Capture the cell that displays the provided text and extract its [x, y] central coordinate. 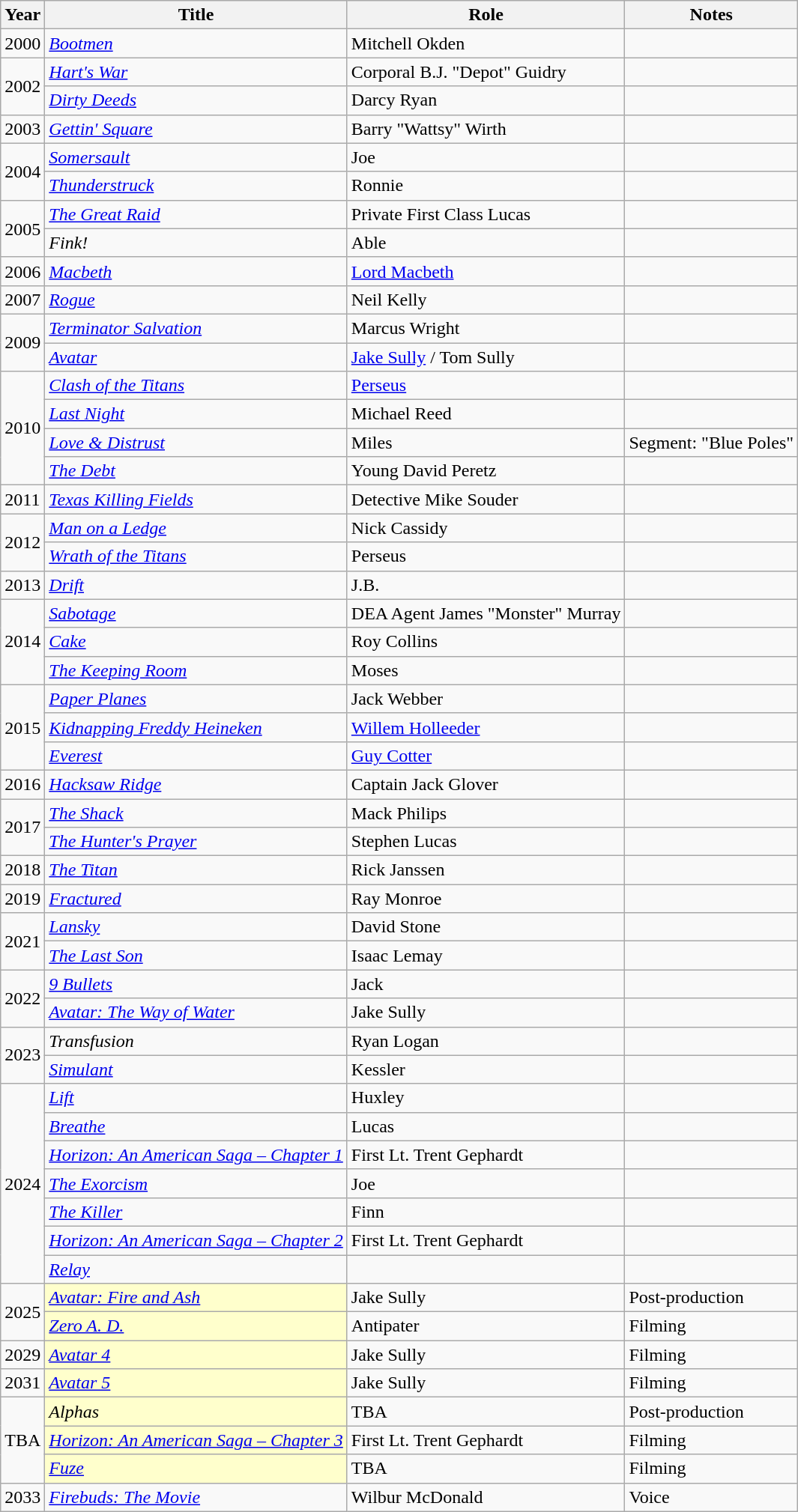
Clash of the Titans [196, 386]
Ronnie [486, 186]
Corporal B.J. "Depot" Guidry [486, 72]
Wrath of the Titans [196, 556]
Roy Collins [486, 642]
Relay [196, 1269]
Cake [196, 642]
2007 [22, 300]
Man on a Ledge [196, 528]
Notes [712, 15]
Jake Sully / Tom Sully [486, 357]
2015 [22, 727]
The Great Raid [196, 214]
Segment: "Blue Poles" [712, 443]
Horizon: An American Saga – Chapter 3 [196, 1440]
Jack Webber [486, 699]
Firebuds: The Movie [196, 1497]
Ryan Logan [486, 1041]
Barry "Wattsy" Wirth [486, 129]
Gettin' Square [196, 129]
Guy Cotter [486, 756]
2031 [22, 1383]
2021 [22, 941]
Terminator Salvation [196, 328]
Moses [486, 670]
Avatar: The Way of Water [196, 1012]
Avatar 4 [196, 1355]
2004 [22, 171]
Private First Class Lucas [486, 214]
Willem Holleeder [486, 727]
2011 [22, 500]
Rogue [196, 300]
Last Night [196, 414]
Michael Reed [486, 414]
Finn [486, 1212]
Hart's War [196, 72]
The Keeping Room [196, 670]
Antipater [486, 1326]
Sabotage [196, 613]
2014 [22, 642]
Everest [196, 756]
Paper Planes [196, 699]
Horizon: An American Saga – Chapter 2 [196, 1240]
Kessler [486, 1069]
Darcy Ryan [486, 100]
The Killer [196, 1212]
2016 [22, 784]
2013 [22, 585]
Kidnapping Freddy Heineken [196, 727]
Wilbur McDonald [486, 1497]
Isaac Lemay [486, 956]
J.B. [486, 585]
2033 [22, 1497]
Drift [196, 585]
The Hunter's Prayer [196, 842]
Fractured [196, 899]
The Shack [196, 813]
2009 [22, 342]
Marcus Wright [486, 328]
Lord Macbeth [486, 271]
Detective Mike Souder [486, 500]
Stephen Lucas [486, 842]
Able [486, 243]
The Debt [196, 471]
2002 [22, 86]
Dirty Deeds [196, 100]
2017 [22, 827]
Voice [712, 1497]
Role [486, 15]
Somersault [196, 157]
Ray Monroe [486, 899]
The Titan [196, 870]
The Last Son [196, 956]
2012 [22, 542]
Young David Peretz [486, 471]
2025 [22, 1312]
Thunderstruck [196, 186]
Title [196, 15]
The Exorcism [196, 1183]
2003 [22, 129]
2010 [22, 428]
2000 [22, 43]
Love & Distrust [196, 443]
2023 [22, 1055]
Lucas [486, 1126]
2019 [22, 899]
Huxley [486, 1098]
Miles [486, 443]
Simulant [196, 1069]
DEA Agent James "Monster" Murray [486, 613]
Horizon: An American Saga – Chapter 1 [196, 1155]
9 Bullets [196, 984]
Transfusion [196, 1041]
2006 [22, 271]
Nick Cassidy [486, 528]
2018 [22, 870]
Breathe [196, 1126]
Avatar [196, 357]
Mitchell Okden [486, 43]
Captain Jack Glover [486, 784]
2022 [22, 998]
Year [22, 15]
Lansky [196, 927]
Neil Kelly [486, 300]
Zero A. D. [196, 1326]
Bootmen [196, 43]
David Stone [486, 927]
Fink! [196, 243]
Texas Killing Fields [196, 500]
Rick Janssen [486, 870]
Alphas [196, 1412]
Mack Philips [486, 813]
Lift [196, 1098]
Fuze [196, 1469]
2029 [22, 1355]
2024 [22, 1183]
2005 [22, 228]
Jack [486, 984]
Avatar: Fire and Ash [196, 1298]
Macbeth [196, 271]
Hacksaw Ridge [196, 784]
Avatar 5 [196, 1383]
